For the text-containing cell, return its midpoint in [X, Y] coordinate format. 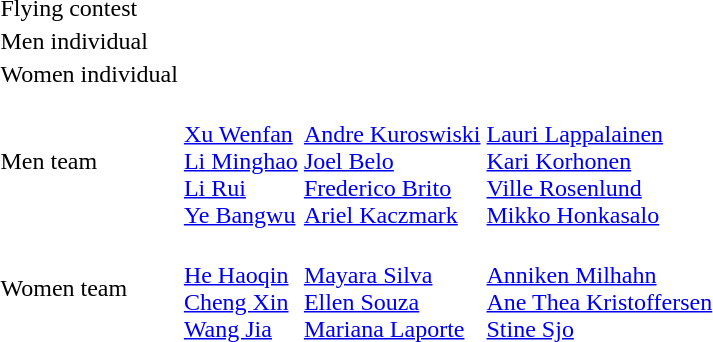
Xu WenfanLi MinghaoLi RuiYe Bangwu [240, 161]
Andre KuroswiskiJoel BeloFrederico BritoAriel Kaczmark [392, 161]
